Capture the cell that displays the provided text and extract its [x, y] central coordinate. 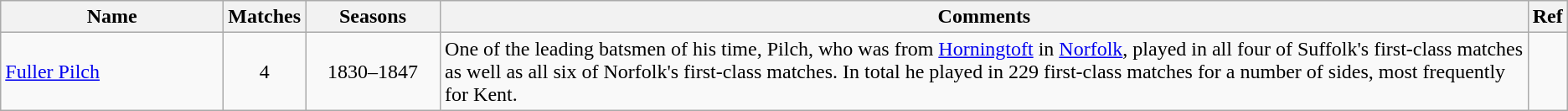
Matches [265, 17]
Seasons [374, 17]
4 [265, 71]
Ref [1548, 17]
Comments [985, 17]
Fuller Pilch [112, 71]
Name [112, 17]
1830–1847 [374, 71]
